Identify which cell holds the provided text, then report its [x, y] central coordinate. 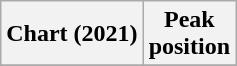
Chart (2021) [72, 34]
Peakposition [189, 34]
